Extract the [x, y] coordinate from the center of the cell holding the provided text.  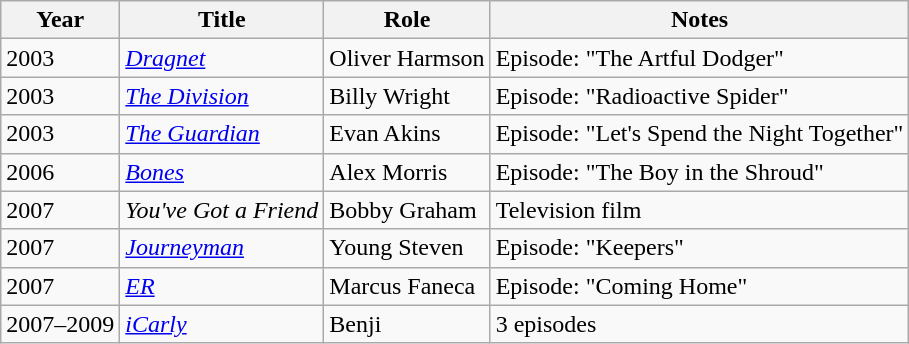
Evan Akins [407, 134]
Television film [700, 210]
Title [222, 20]
Marcus Faneca [407, 286]
3 episodes [700, 324]
Dragnet [222, 58]
2006 [60, 172]
Young Steven [407, 248]
You've Got a Friend [222, 210]
The Guardian [222, 134]
Oliver Harmson [407, 58]
iCarly [222, 324]
Notes [700, 20]
Year [60, 20]
Episode: "The Boy in the Shroud" [700, 172]
2007–2009 [60, 324]
ER [222, 286]
Episode: "Keepers" [700, 248]
Episode: "Let's Spend the Night Together" [700, 134]
The Division [222, 96]
Billy Wright [407, 96]
Bones [222, 172]
Benji [407, 324]
Alex Morris [407, 172]
Role [407, 20]
Episode: "The Artful Dodger" [700, 58]
Episode: "Coming Home" [700, 286]
Episode: "Radioactive Spider" [700, 96]
Bobby Graham [407, 210]
Journeyman [222, 248]
